Output the (X, Y) coordinate of the center of the cell containing the given text.  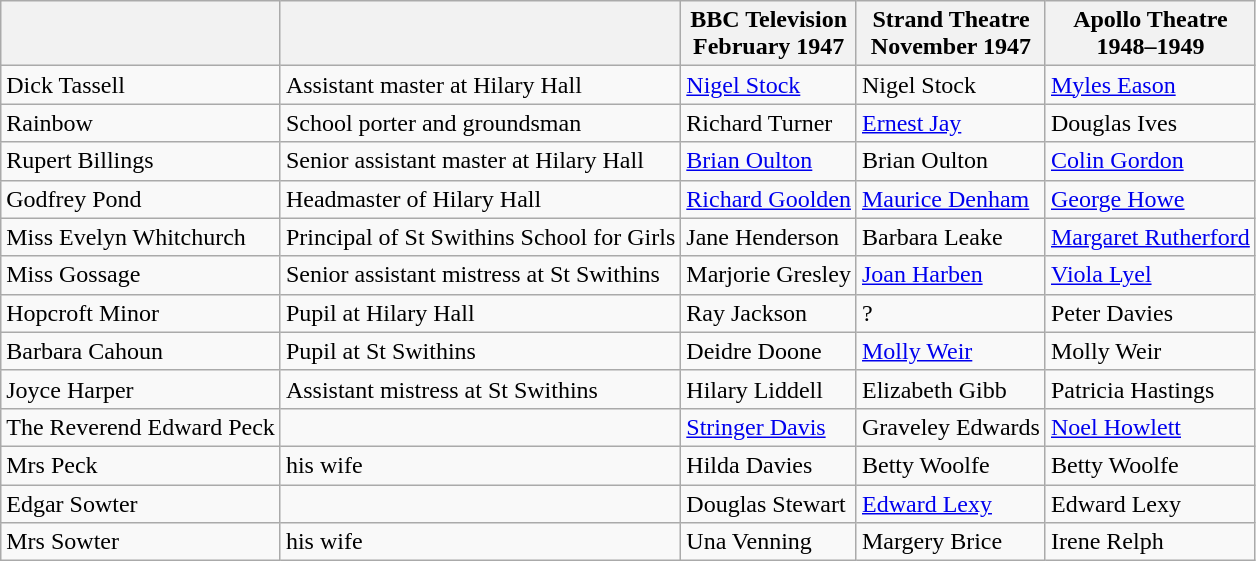
Rupert Billings (141, 161)
Barbara Cahoun (141, 351)
Senior assistant master at Hilary Hall (480, 161)
Peter Davies (1150, 313)
Una Venning (769, 542)
Margaret Rutherford (1150, 237)
Pupil at St Swithins (480, 351)
Apollo Theatre1948–1949 (1150, 34)
Jane Henderson (769, 237)
Myles Eason (1150, 85)
The Reverend Edward Peck (141, 427)
BBC TelevisionFebruary 1947 (769, 34)
Hilda Davies (769, 465)
Headmaster of Hilary Hall (480, 199)
Joan Harben (950, 275)
Patricia Hastings (1150, 389)
Hopcroft Minor (141, 313)
? (950, 313)
Assistant master at Hilary Hall (480, 85)
Assistant mistress at St Swithins (480, 389)
Douglas Stewart (769, 503)
Edgar Sowter (141, 503)
Mrs Sowter (141, 542)
Ray Jackson (769, 313)
Rainbow (141, 123)
Dick Tassell (141, 85)
Ernest Jay (950, 123)
Noel Howlett (1150, 427)
Irene Relph (1150, 542)
School porter and groundsman (480, 123)
Miss Gossage (141, 275)
Elizabeth Gibb (950, 389)
Graveley Edwards (950, 427)
Hilary Liddell (769, 389)
Richard Goolden (769, 199)
George Howe (1150, 199)
Barbara Leake (950, 237)
Strand TheatreNovember 1947 (950, 34)
Deidre Doone (769, 351)
Godfrey Pond (141, 199)
Colin Gordon (1150, 161)
Douglas Ives (1150, 123)
Mrs Peck (141, 465)
Viola Lyel (1150, 275)
Pupil at Hilary Hall (480, 313)
Marjorie Gresley (769, 275)
Richard Turner (769, 123)
Principal of St Swithins School for Girls (480, 237)
Joyce Harper (141, 389)
Margery Brice (950, 542)
Stringer Davis (769, 427)
Maurice Denham (950, 199)
Senior assistant mistress at St Swithins (480, 275)
Miss Evelyn Whitchurch (141, 237)
